Return (x, y) of the center of cell containing provided text 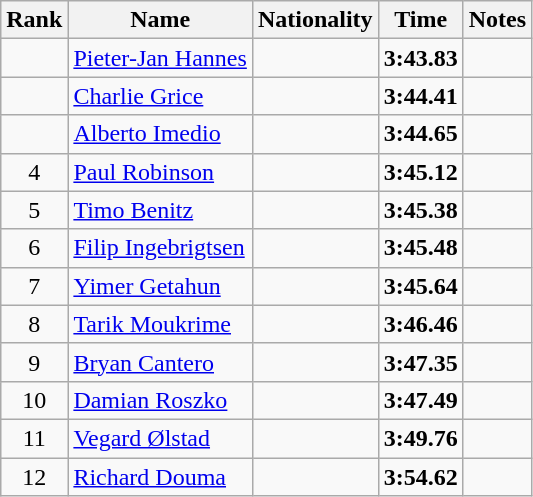
12 (34, 477)
Alberto Imedio (160, 134)
3:44.65 (420, 134)
Name (160, 20)
Pieter-Jan Hannes (160, 58)
3:44.41 (420, 96)
3:54.62 (420, 477)
Tarik Moukrime (160, 324)
9 (34, 362)
4 (34, 172)
8 (34, 324)
Notes (497, 20)
6 (34, 248)
Filip Ingebrigtsen (160, 248)
11 (34, 438)
3:45.38 (420, 210)
Vegard Ølstad (160, 438)
5 (34, 210)
Nationality (315, 20)
3:46.46 (420, 324)
Damian Roszko (160, 400)
3:47.35 (420, 362)
3:43.83 (420, 58)
3:45.12 (420, 172)
Timo Benitz (160, 210)
Rank (34, 20)
3:45.64 (420, 286)
Yimer Getahun (160, 286)
Bryan Cantero (160, 362)
Richard Douma (160, 477)
3:47.49 (420, 400)
7 (34, 286)
Charlie Grice (160, 96)
3:45.48 (420, 248)
10 (34, 400)
Paul Robinson (160, 172)
Time (420, 20)
3:49.76 (420, 438)
